Determine the (X, Y) coordinate at the center of the cell enclosing the given text.  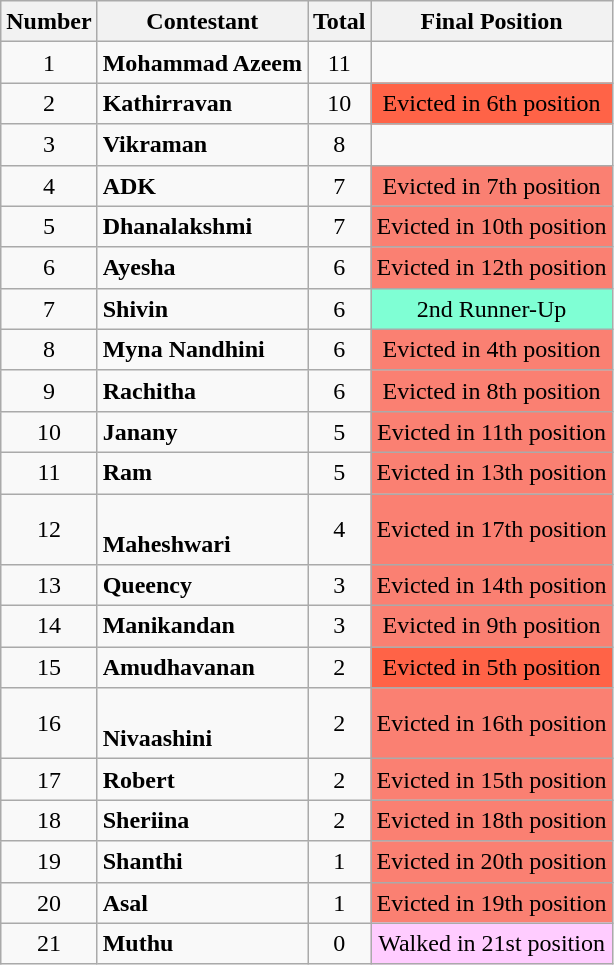
17 (49, 780)
12 (49, 530)
Manikandan (202, 626)
ADK (202, 186)
18 (49, 820)
Evicted in 7th position (492, 186)
Vikraman (202, 144)
Janany (202, 432)
Evicted in 10th position (492, 226)
19 (49, 862)
Total (340, 22)
14 (49, 626)
Queency (202, 586)
Rachitha (202, 390)
Shivin (202, 308)
Evicted in 4th position (492, 350)
Ram (202, 472)
Walked in 21st position (492, 944)
Evicted in 11th position (492, 432)
2nd Runner-Up (492, 308)
9 (49, 390)
Evicted in 20th position (492, 862)
Evicted in 18th position (492, 820)
21 (49, 944)
Muthu (202, 944)
Number (49, 22)
Asal (202, 902)
Evicted in 5th position (492, 668)
Robert (202, 780)
15 (49, 668)
Evicted in 6th position (492, 104)
Evicted in 14th position (492, 586)
Contestant (202, 22)
Maheshwari (202, 530)
16 (49, 724)
Dhanalakshmi (202, 226)
Evicted in 16th position (492, 724)
Ayesha (202, 268)
Final Position (492, 22)
Sheriina (202, 820)
Evicted in 19th position (492, 902)
Evicted in 13th position (492, 472)
Evicted in 9th position (492, 626)
Kathirravan (202, 104)
Evicted in 15th position (492, 780)
0 (340, 944)
20 (49, 902)
13 (49, 586)
Myna Nandhini (202, 350)
Shanthi (202, 862)
Nivaashini (202, 724)
Evicted in 17th position (492, 530)
Evicted in 8th position (492, 390)
Amudhavanan (202, 668)
Evicted in 12th position (492, 268)
Mohammad Azeem (202, 62)
